Return [x, y] of the center of cell containing provided text 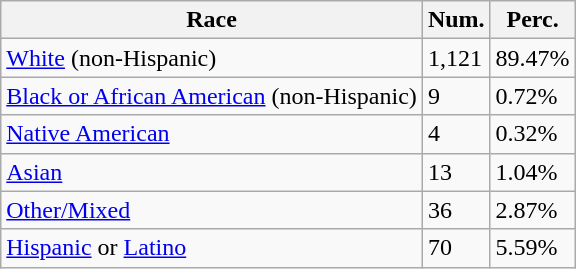
1,121 [456, 58]
70 [456, 248]
9 [456, 96]
13 [456, 172]
Num. [456, 20]
4 [456, 134]
89.47% [532, 58]
Black or African American (non-Hispanic) [212, 96]
Perc. [532, 20]
Hispanic or Latino [212, 248]
0.72% [532, 96]
Other/Mixed [212, 210]
0.32% [532, 134]
White (non-Hispanic) [212, 58]
5.59% [532, 248]
Race [212, 20]
Native American [212, 134]
1.04% [532, 172]
Asian [212, 172]
2.87% [532, 210]
36 [456, 210]
